For the text-containing cell, return its midpoint in [x, y] coordinate format. 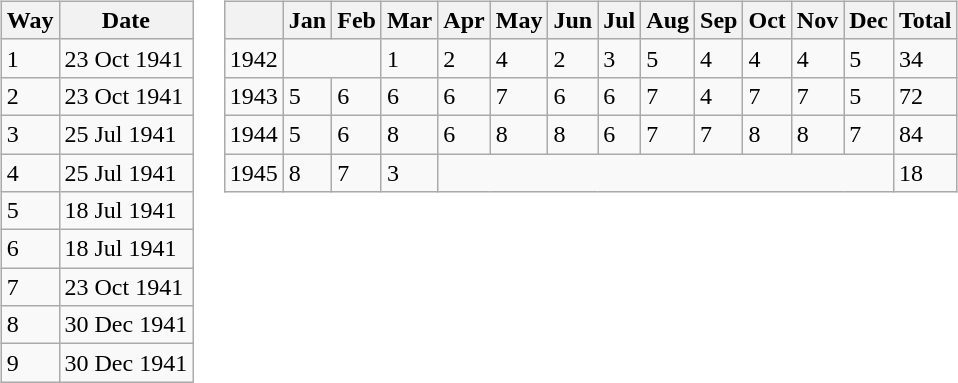
Dec [869, 20]
Aug [668, 20]
72 [925, 96]
34 [925, 58]
1942 [254, 58]
May [519, 20]
1944 [254, 134]
Jul [620, 20]
1945 [254, 173]
18 [925, 173]
Feb [357, 20]
Total [925, 20]
1943 [254, 96]
Sep [719, 20]
84 [925, 134]
Mar [409, 20]
Way [30, 20]
Date [126, 20]
Nov [817, 20]
Jan [307, 20]
Oct [767, 20]
Apr [464, 20]
9 [30, 363]
Jun [573, 20]
